Detect which cell encompasses the target text, then output its [x, y] center coordinate. 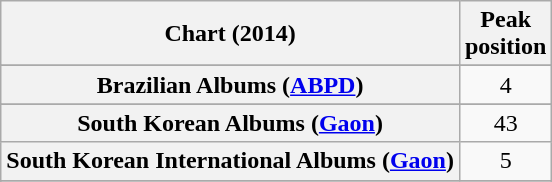
Peakposition [505, 34]
South Korean International Albums (Gaon) [230, 161]
South Korean Albums (Gaon) [230, 123]
Chart (2014) [230, 34]
Brazilian Albums (ABPD) [230, 85]
4 [505, 85]
5 [505, 161]
43 [505, 123]
